Locate the cell with the specified text and output its (x, y) center coordinate. 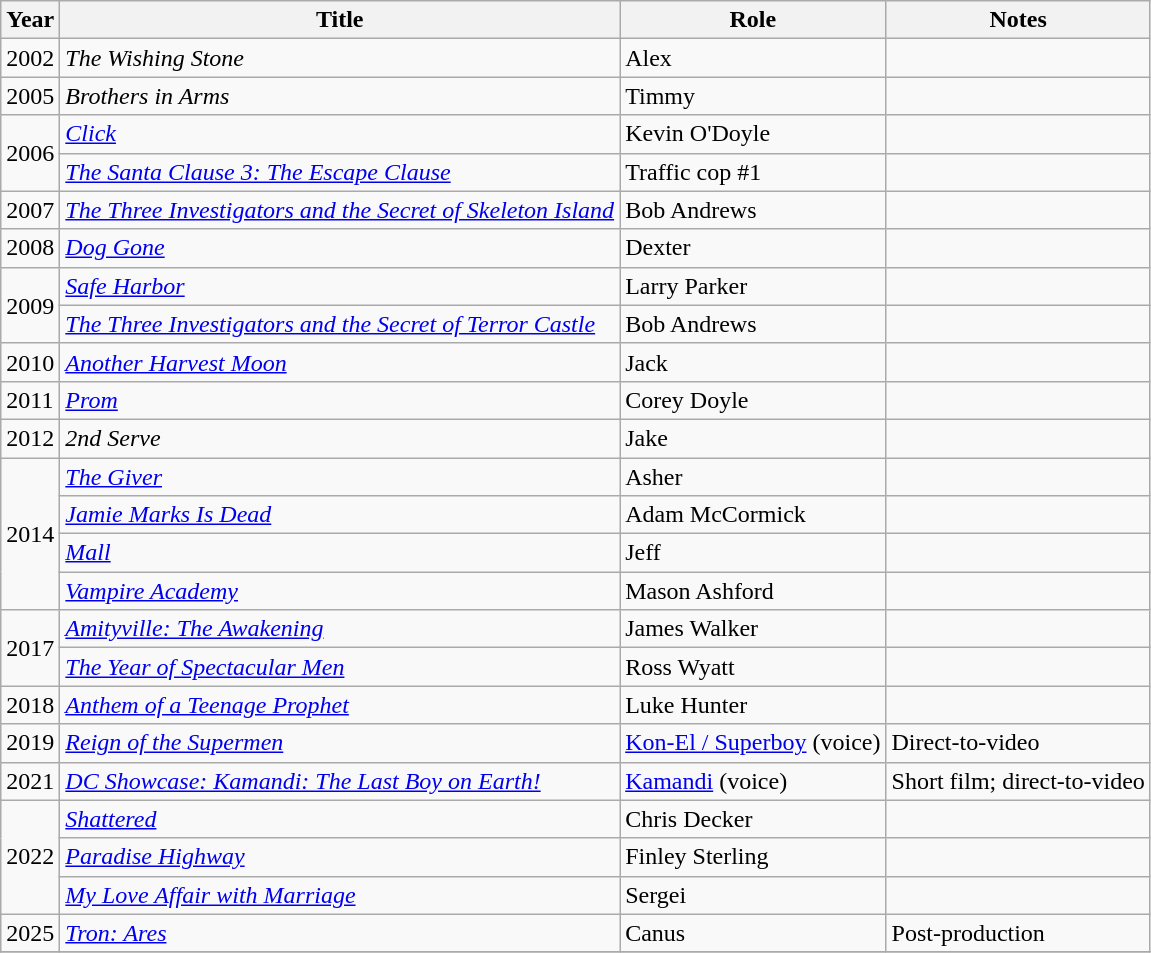
James Walker (753, 629)
2025 (30, 933)
Timmy (753, 96)
2018 (30, 705)
Dexter (753, 248)
DC Showcase: Kamandi: The Last Boy on Earth! (340, 781)
Paradise Highway (340, 857)
Click (340, 134)
Short film; direct-to-video (1018, 781)
2022 (30, 857)
2021 (30, 781)
Jeff (753, 553)
Anthem of a Teenage Prophet (340, 705)
The Three Investigators and the Secret of Skeleton Island (340, 210)
The Giver (340, 477)
Chris Decker (753, 819)
Canus (753, 933)
Finley Sterling (753, 857)
The Wishing Stone (340, 58)
Amityville: The Awakening (340, 629)
Post-production (1018, 933)
Kon-El / Superboy (voice) (753, 743)
Another Harvest Moon (340, 362)
The Santa Clause 3: The Escape Clause (340, 172)
Jack (753, 362)
Brothers in Arms (340, 96)
Vampire Academy (340, 591)
2012 (30, 438)
Shattered (340, 819)
2002 (30, 58)
Safe Harbor (340, 286)
Jamie Marks Is Dead (340, 515)
The Year of Spectacular Men (340, 667)
2008 (30, 248)
2006 (30, 153)
Asher (753, 477)
Role (753, 20)
Jake (753, 438)
Alex (753, 58)
Year (30, 20)
2011 (30, 400)
Luke Hunter (753, 705)
2007 (30, 210)
Kevin O'Doyle (753, 134)
Ross Wyatt (753, 667)
2nd Serve (340, 438)
The Three Investigators and the Secret of Terror Castle (340, 324)
Kamandi (voice) (753, 781)
Prom (340, 400)
Mason Ashford (753, 591)
Traffic cop #1 (753, 172)
Notes (1018, 20)
My Love Affair with Marriage (340, 895)
Direct-to-video (1018, 743)
Corey Doyle (753, 400)
2019 (30, 743)
Tron: Ares (340, 933)
Dog Gone (340, 248)
Reign of the Supermen (340, 743)
Larry Parker (753, 286)
2010 (30, 362)
Adam McCormick (753, 515)
2005 (30, 96)
2009 (30, 305)
Mall (340, 553)
2017 (30, 648)
Title (340, 20)
Sergei (753, 895)
2014 (30, 534)
